Determine the (x, y) coordinate at the center of the cell enclosing the given text.  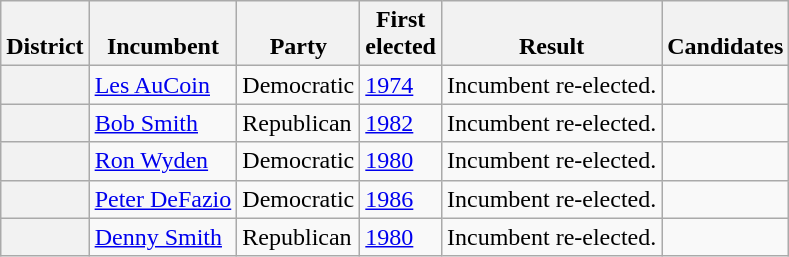
District (45, 34)
Denny Smith (163, 237)
1982 (401, 123)
Bob Smith (163, 123)
Result (551, 34)
Les AuCoin (163, 85)
Ron Wyden (163, 161)
Candidates (726, 34)
Party (298, 34)
1974 (401, 85)
1986 (401, 199)
Incumbent (163, 34)
Peter DeFazio (163, 199)
Firstelected (401, 34)
